Extract the [X, Y] coordinate from the center of the cell holding the provided text.  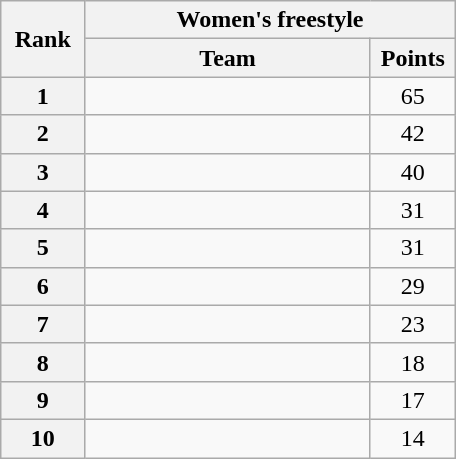
14 [412, 438]
2 [43, 134]
5 [43, 248]
7 [43, 324]
17 [412, 400]
4 [43, 210]
10 [43, 438]
40 [412, 172]
23 [412, 324]
42 [412, 134]
1 [43, 96]
Rank [43, 39]
9 [43, 400]
8 [43, 362]
Points [412, 58]
29 [412, 286]
Women's freestyle [270, 20]
6 [43, 286]
18 [412, 362]
3 [43, 172]
Team [228, 58]
65 [412, 96]
